Find where the given text appears and provide that cell's center as [X, Y] coordinate. 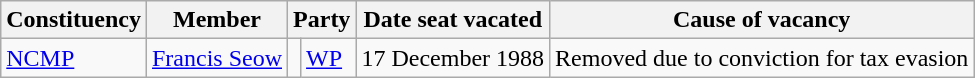
Date seat vacated [453, 20]
Francis Seow [216, 58]
Constituency [74, 20]
Cause of vacancy [762, 20]
Party [322, 20]
Removed due to conviction for tax evasion [762, 58]
NCMP [74, 58]
Member [216, 20]
WP [328, 58]
17 December 1988 [453, 58]
